Return [x, y] of the center of cell containing provided text 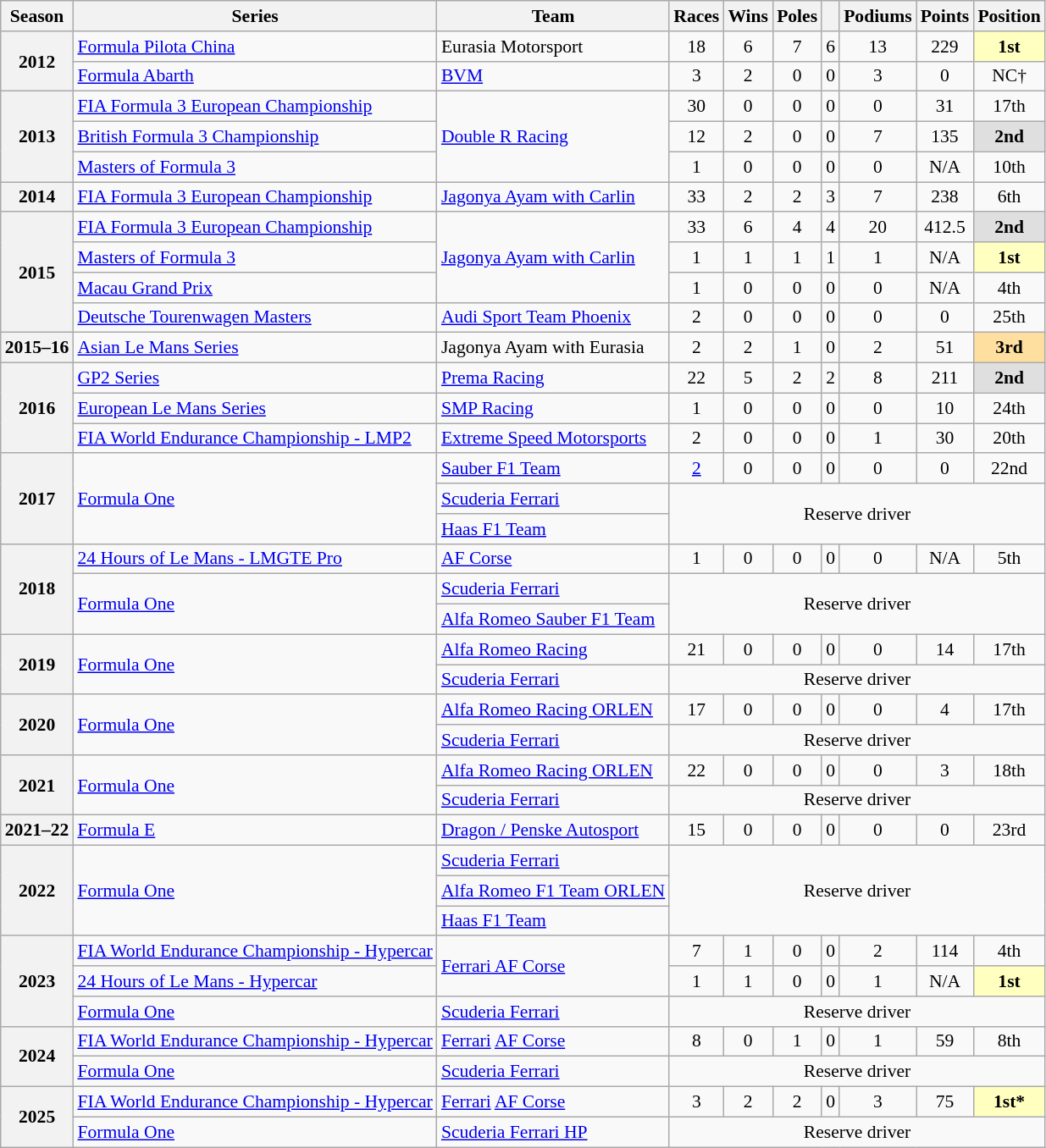
25th [1009, 317]
12 [696, 137]
Formula Abarth [254, 76]
Points [945, 16]
2021–22 [37, 831]
24 Hours of Le Mans - Hypercar [254, 981]
Alfa Romeo F1 Team ORLEN [553, 891]
2014 [37, 197]
15 [696, 831]
Asian Le Mans Series [254, 348]
Wins [748, 16]
Formula Pilota China [254, 47]
Deutsche Tourenwagen Masters [254, 317]
Double R Racing [553, 137]
5th [1009, 559]
2018 [37, 589]
Dragon / Penske Autosport [553, 831]
18 [696, 47]
8th [1009, 1041]
2019 [37, 664]
Series [254, 16]
Prema Racing [553, 378]
1st* [1009, 1102]
23rd [1009, 831]
Races [696, 16]
135 [945, 137]
2012 [37, 61]
Poles [797, 16]
Position [1009, 16]
3rd [1009, 348]
2023 [37, 982]
British Formula 3 Championship [254, 137]
2020 [37, 725]
20th [1009, 439]
2021 [37, 786]
2022 [37, 891]
2025 [37, 1118]
Formula E [254, 831]
59 [945, 1041]
2024 [37, 1057]
NC† [1009, 76]
412.5 [945, 228]
Alfa Romeo Racing [553, 649]
Macau Grand Prix [254, 288]
Team [553, 16]
Audi Sport Team Phoenix [553, 317]
Scuderia Ferrari HP [553, 1132]
European Le Mans Series [254, 408]
21 [696, 649]
Extreme Speed Motorsports [553, 439]
75 [945, 1102]
GP2 Series [254, 378]
24th [1009, 408]
Alfa Romeo Sauber F1 Team [553, 620]
10 [945, 408]
17 [696, 710]
Sauber F1 Team [553, 469]
14 [945, 649]
13 [877, 47]
Podiums [877, 16]
114 [945, 952]
SMP Racing [553, 408]
Eurasia Motorsport [553, 47]
238 [945, 197]
20 [877, 228]
2015–16 [37, 348]
10th [1009, 167]
2016 [37, 408]
Season [37, 16]
AF Corse [553, 559]
24 Hours of Le Mans - LMGTE Pro [254, 559]
51 [945, 348]
5 [748, 378]
31 [945, 107]
BVM [553, 76]
Jagonya Ayam with Eurasia [553, 348]
2015 [37, 273]
2017 [37, 499]
22nd [1009, 469]
18th [1009, 770]
229 [945, 47]
6th [1009, 197]
2013 [37, 137]
FIA World Endurance Championship - LMP2 [254, 439]
211 [945, 378]
